Capture the cell that displays the provided text and extract its (x, y) central coordinate. 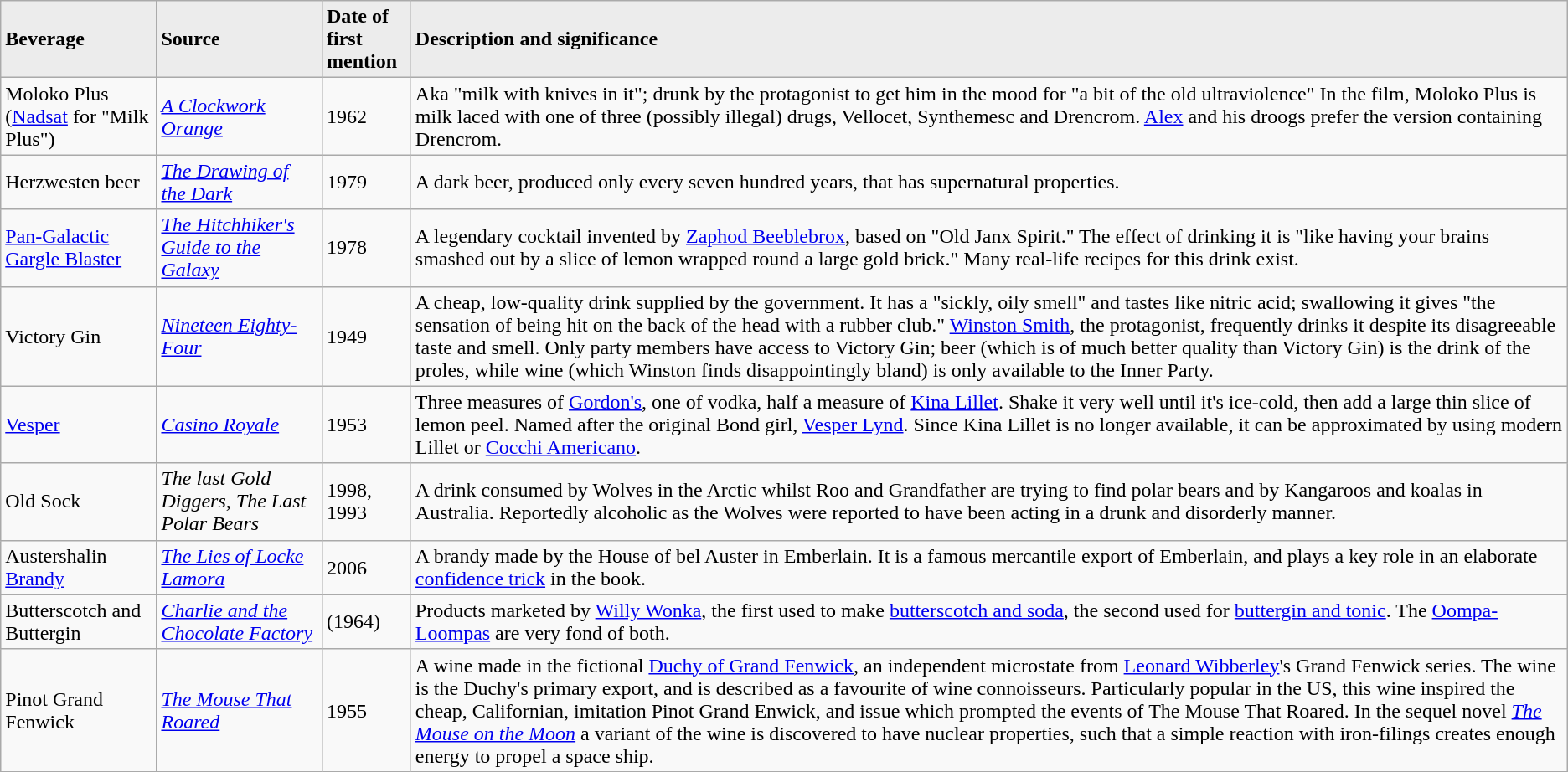
1949 (366, 337)
The Hitchhiker's Guide to the Galaxy (240, 248)
A dark beer, produced only every seven hundred years, that has supernatural properties. (988, 183)
Butterscotch and Buttergin (79, 621)
Charlie and the Chocolate Factory (240, 621)
Herzwesten beer (79, 183)
The Drawing of the Dark (240, 183)
Source (240, 39)
Vesper (79, 425)
The Lies of Locke Lamora (240, 568)
1962 (366, 116)
Pan-Galactic Gargle Blaster (79, 248)
Old Sock (79, 502)
1979 (366, 183)
A Clockwork Orange (240, 116)
The last Gold Diggers, The Last Polar Bears (240, 502)
Austershalin Brandy (79, 568)
(1964) (366, 621)
Nineteen Eighty-Four (240, 337)
Date offirst mention (366, 39)
Description and significance (988, 39)
1953 (366, 425)
Casino Royale (240, 425)
Pinot Grand Fenwick (79, 710)
Beverage (79, 39)
1978 (366, 248)
1955 (366, 710)
2006 (366, 568)
The Mouse That Roared (240, 710)
Victory Gin (79, 337)
1998, 1993 (366, 502)
Moloko Plus (Nadsat for "Milk Plus") (79, 116)
